Identify which cell holds the provided text, then report its [X, Y] central coordinate. 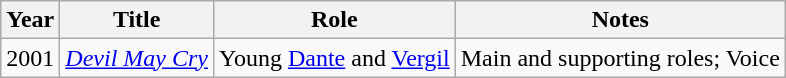
Devil May Cry [137, 58]
Role [334, 20]
Title [137, 20]
Notes [620, 20]
Main and supporting roles; Voice [620, 58]
Young Dante and Vergil [334, 58]
2001 [30, 58]
Year [30, 20]
